Return [X, Y] of the center of cell containing provided text 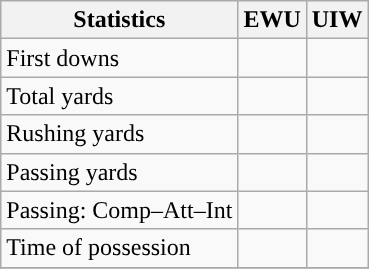
UIW [337, 20]
Rushing yards [120, 134]
Passing: Comp–Att–Int [120, 210]
Time of possession [120, 248]
Passing yards [120, 172]
EWU [272, 20]
Total yards [120, 96]
Statistics [120, 20]
First downs [120, 58]
